Scan for the cell matching the given text and deliver its [x, y] coordinate at center. 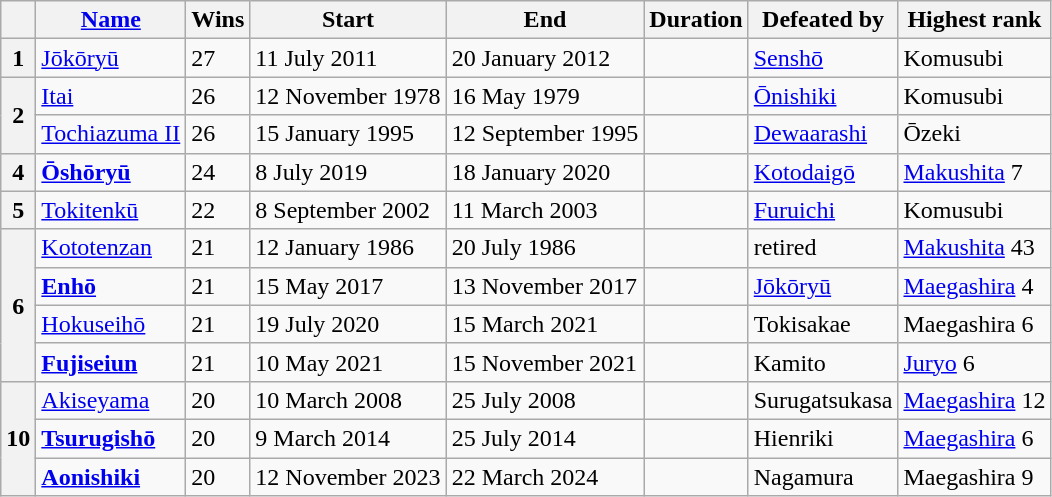
Furuichi [823, 210]
22 March 2024 [545, 477]
Dewaarashi [823, 134]
10 [18, 438]
8 September 2002 [348, 210]
Maegashira 9 [974, 477]
10 May 2021 [348, 362]
1 [18, 58]
Highest rank [974, 20]
Fujiseiun [111, 362]
Akiseyama [111, 400]
12 January 1986 [348, 248]
12 November 1978 [348, 96]
Ōzeki [974, 134]
Wins [218, 20]
Maegashira 4 [974, 286]
Makushita 7 [974, 172]
12 September 1995 [545, 134]
retired [823, 248]
Tochiazuma II [111, 134]
Hokuseihō [111, 324]
Enhō [111, 286]
Maegashira 12 [974, 400]
6 [18, 305]
Start [348, 20]
Makushita 43 [974, 248]
16 May 1979 [545, 96]
20 January 2012 [545, 58]
End [545, 20]
Ōnishiki [823, 96]
2 [18, 115]
Hienriki [823, 438]
10 March 2008 [348, 400]
Aonishiki [111, 477]
15 May 2017 [348, 286]
20 July 1986 [545, 248]
Nagamura [823, 477]
Tokitenkū [111, 210]
22 [218, 210]
Name [111, 20]
4 [18, 172]
11 July 2011 [348, 58]
19 July 2020 [348, 324]
9 March 2014 [348, 438]
11 March 2003 [545, 210]
5 [18, 210]
13 November 2017 [545, 286]
Tsurugishō [111, 438]
15 January 1995 [348, 134]
Defeated by [823, 20]
12 November 2023 [348, 477]
15 March 2021 [545, 324]
Senshō [823, 58]
25 July 2008 [545, 400]
27 [218, 58]
25 July 2014 [545, 438]
Ōshōryū [111, 172]
Kototenzan [111, 248]
18 January 2020 [545, 172]
Kamito [823, 362]
Juryo 6 [974, 362]
8 July 2019 [348, 172]
24 [218, 172]
Tokisakae [823, 324]
Itai [111, 96]
Kotodaigō [823, 172]
15 November 2021 [545, 362]
Surugatsukasa [823, 400]
Duration [696, 20]
